Identify which cell holds the provided text, then report its (X, Y) central coordinate. 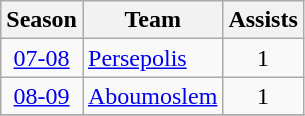
08-09 (42, 96)
Assists (263, 20)
Team (152, 20)
Persepolis (152, 58)
07-08 (42, 58)
Aboumoslem (152, 96)
Season (42, 20)
